For the text-containing cell, return its midpoint in (X, Y) coordinate format. 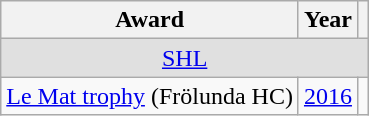
Year (328, 20)
2016 (328, 96)
Award (150, 20)
SHL (185, 58)
Le Mat trophy (Frölunda HC) (150, 96)
